Identify which cell holds the provided text, then report its [x, y] central coordinate. 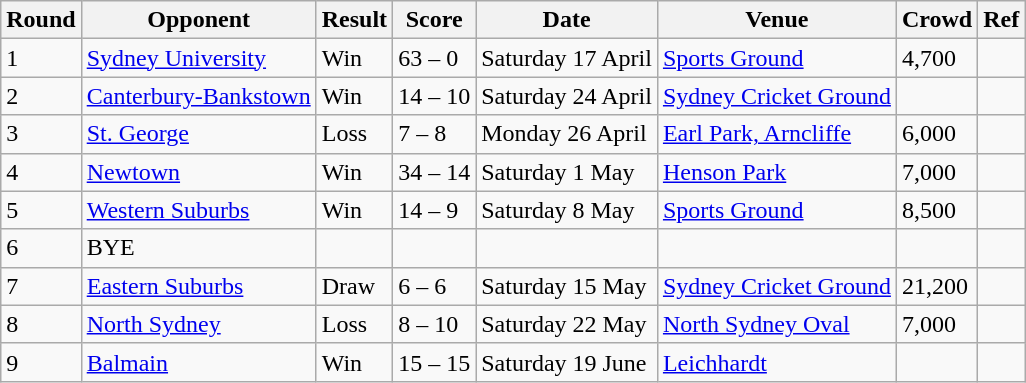
Earl Park, Arncliffe [776, 134]
Balmain [198, 362]
Saturday 15 May [567, 286]
Canterbury-Bankstown [198, 96]
Newtown [198, 172]
Draw [354, 286]
6 – 6 [434, 286]
Ref [1002, 20]
North Sydney [198, 324]
Venue [776, 20]
15 – 15 [434, 362]
4,700 [936, 58]
Opponent [198, 20]
3 [41, 134]
BYE [198, 248]
34 – 14 [434, 172]
2 [41, 96]
8,500 [936, 210]
21,200 [936, 286]
Saturday 8 May [567, 210]
Henson Park [776, 172]
5 [41, 210]
Score [434, 20]
7 [41, 286]
7 – 8 [434, 134]
6 [41, 248]
9 [41, 362]
Saturday 19 June [567, 362]
Date [567, 20]
Eastern Suburbs [198, 286]
Sydney University [198, 58]
St. George [198, 134]
Saturday 17 April [567, 58]
8 [41, 324]
Monday 26 April [567, 134]
14 – 10 [434, 96]
6,000 [936, 134]
Round [41, 20]
Result [354, 20]
8 – 10 [434, 324]
Saturday 24 April [567, 96]
Western Suburbs [198, 210]
4 [41, 172]
63 – 0 [434, 58]
Crowd [936, 20]
North Sydney Oval [776, 324]
1 [41, 58]
Saturday 1 May [567, 172]
Leichhardt [776, 362]
Saturday 22 May [567, 324]
14 – 9 [434, 210]
